Pinpoint the cell where the given text exists, returning its [X, Y] midpoint coordinate. 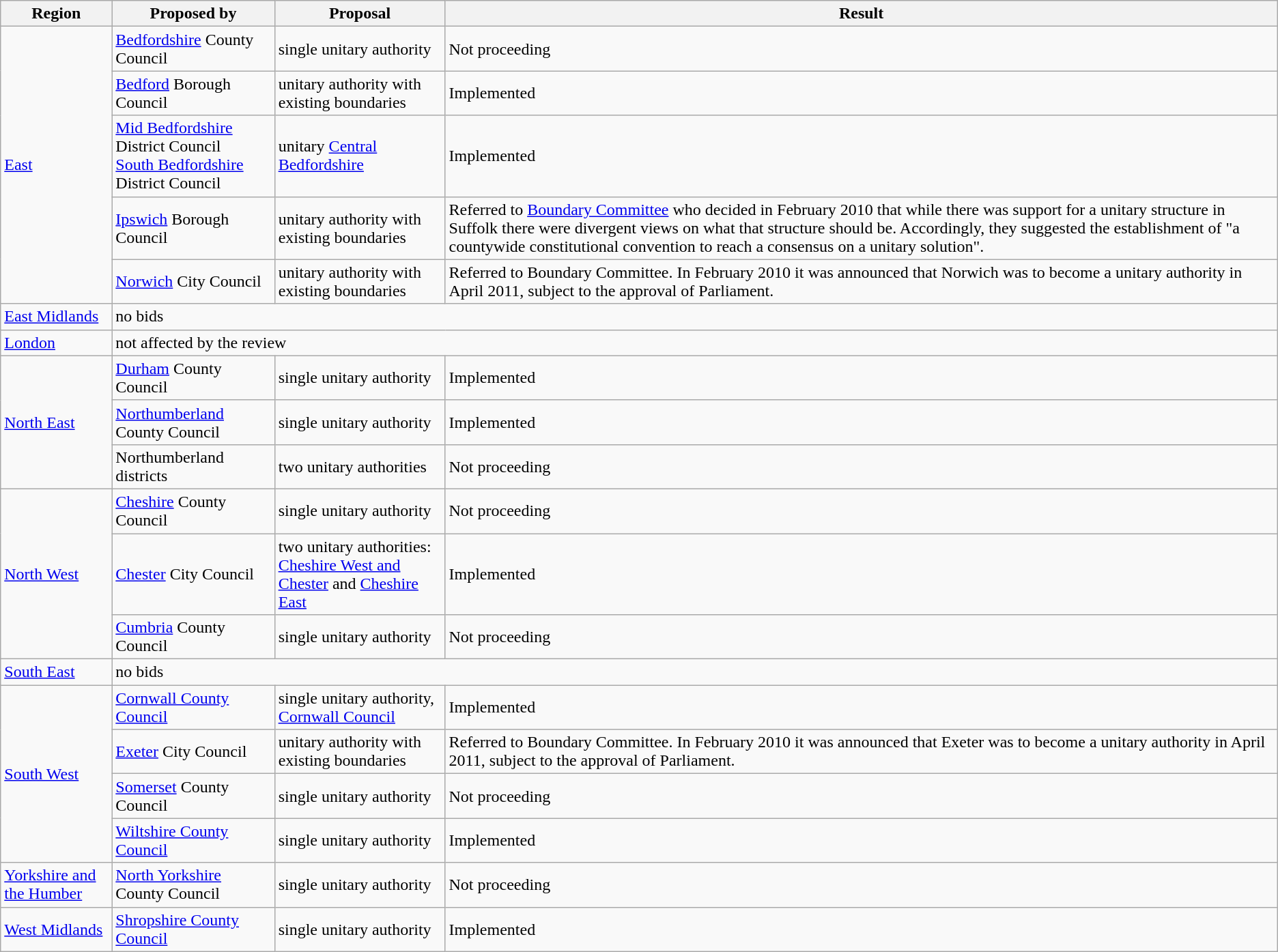
Bedford Borough Council [193, 93]
London [56, 343]
North Yorkshire County Council [193, 884]
North East [56, 422]
South West [56, 774]
East Midlands [56, 317]
Cornwall County Council [193, 707]
West Midlands [56, 929]
Somerset County Council [193, 796]
not affected by the review [695, 343]
Chester City Council [193, 575]
North West [56, 573]
East [56, 165]
Proposed by [193, 14]
Durham County Council [193, 378]
Northumberland districts [193, 467]
unitary Central Bedfordshire [360, 156]
Proposal [360, 14]
single unitary authority, Cornwall Council [360, 707]
Yorkshire and the Humber [56, 884]
Bedfordshire County Council [193, 49]
Cheshire County Council [193, 510]
South East [56, 672]
Shropshire County Council [193, 929]
Mid Bedfordshire District CouncilSouth Bedfordshire District Council [193, 156]
Norwich City Council [193, 281]
Wiltshire County Council [193, 841]
Northumberland County Council [193, 422]
two unitary authorities [360, 467]
Cumbria County Council [193, 637]
two unitary authorities:Cheshire West and Chester and Cheshire East [360, 575]
Ipswich Borough Council [193, 228]
Region [56, 14]
Result [862, 14]
Exeter City Council [193, 752]
